From the cell containing the given text, extract its center point as [x, y] coordinate. 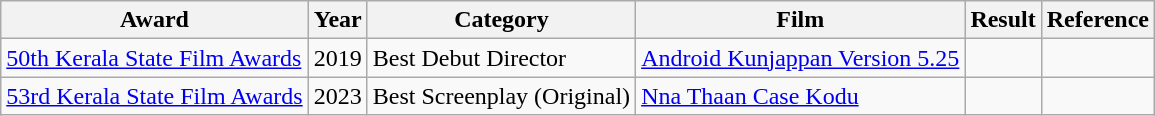
Best Screenplay (Original) [501, 96]
Category [501, 20]
Result [1003, 20]
Film [800, 20]
Best Debut Director [501, 58]
Award [154, 20]
Nna Thaan Case Kodu [800, 96]
Reference [1098, 20]
53rd Kerala State Film Awards [154, 96]
50th Kerala State Film Awards [154, 58]
2023 [338, 96]
Android Kunjappan Version 5.25 [800, 58]
2019 [338, 58]
Year [338, 20]
